Output the [X, Y] coordinate of the center of the cell containing the given text.  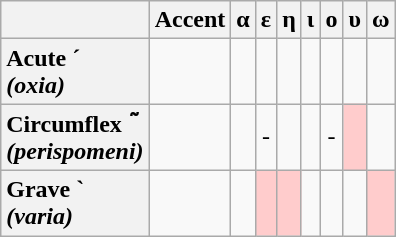
Circumflex ῀ (perispomeni) [75, 138]
α [243, 20]
Acute ´ (oxia) [75, 72]
υ [355, 20]
ω [380, 20]
ο [332, 20]
ε [266, 20]
Grave ` (varia) [75, 202]
ι [310, 20]
η [290, 20]
Accent [190, 20]
